Determine the [X, Y] coordinate at the center of the cell enclosing the given text.  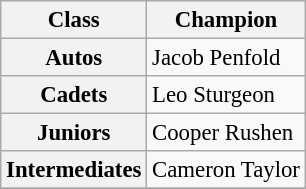
Intermediates [74, 170]
Jacob Penfold [226, 58]
Leo Sturgeon [226, 95]
Juniors [74, 133]
Cadets [74, 95]
Cooper Rushen [226, 133]
Autos [74, 58]
Champion [226, 20]
Cameron Taylor [226, 170]
Class [74, 20]
